Return (X, Y) of the center of cell containing provided text 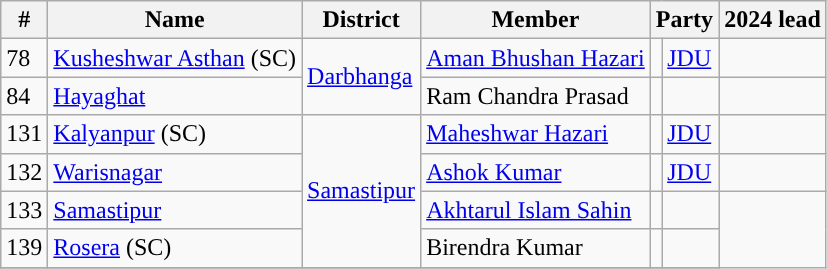
Kusheshwar Asthan (SC) (175, 58)
131 (24, 134)
132 (24, 172)
2024 lead (773, 20)
133 (24, 210)
Rosera (SC) (175, 248)
Aman Bhushan Hazari (536, 58)
District (362, 20)
Akhtarul Islam Sahin (536, 210)
Kalyanpur (SC) (175, 134)
Warisnagar (175, 172)
139 (24, 248)
Ashok Kumar (536, 172)
Party (684, 20)
Darbhanga (362, 77)
Hayaghat (175, 96)
# (24, 20)
Name (175, 20)
Member (536, 20)
84 (24, 96)
Birendra Kumar (536, 248)
78 (24, 58)
Maheshwar Hazari (536, 134)
Ram Chandra Prasad (536, 96)
